For the text-containing cell, return its midpoint in [X, Y] coordinate format. 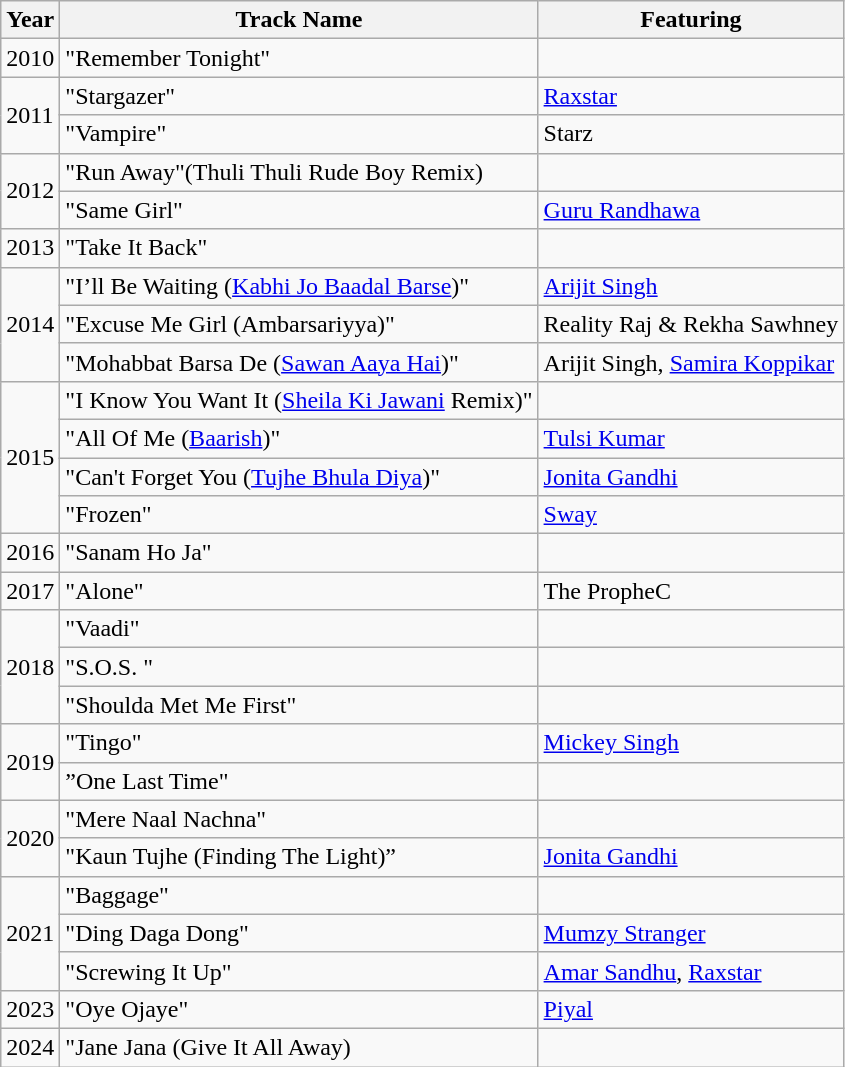
Year [30, 20]
Arijit Singh, Samira Koppikar [691, 362]
"Same Girl" [299, 210]
Guru Randhawa [691, 210]
2013 [30, 248]
"Kaun Tujhe (Finding The Light)” [299, 857]
”One Last Time" [299, 781]
"Can't Forget You (Tujhe Bhula Diya)" [299, 477]
2016 [30, 553]
2024 [30, 1047]
"Shoulda Met Me First" [299, 705]
2023 [30, 1009]
Tulsi Kumar [691, 438]
"Mohabbat Barsa De (Sawan Aaya Hai)" [299, 362]
Mickey Singh [691, 743]
"I Know You Want It (Sheila Ki Jawani Remix)" [299, 400]
"Ding Daga Dong" [299, 933]
Sway [691, 515]
Piyal [691, 1009]
"Alone" [299, 591]
"Frozen" [299, 515]
2014 [30, 324]
2015 [30, 457]
"Stargazer" [299, 96]
"All Of Me (Baarish)" [299, 438]
"Vaadi" [299, 629]
"Jane Jana (Give It All Away) [299, 1047]
"Tingo" [299, 743]
"Sanam Ho Ja" [299, 553]
"Baggage" [299, 895]
The PropheC [691, 591]
2020 [30, 838]
2017 [30, 591]
2019 [30, 762]
"Oye Ojaye" [299, 1009]
"Vampire" [299, 134]
Featuring [691, 20]
Starz [691, 134]
"I’ll Be Waiting (Kabhi Jo Baadal Barse)" [299, 286]
2011 [30, 115]
"Mere Naal Nachna" [299, 819]
"Take It Back" [299, 248]
Amar Sandhu, Raxstar [691, 971]
2021 [30, 933]
2012 [30, 191]
Mumzy Stranger [691, 933]
"Remember Tonight" [299, 58]
Reality Raj & Rekha Sawhney [691, 324]
Raxstar [691, 96]
"Screwing It Up" [299, 971]
Track Name [299, 20]
2010 [30, 58]
Arijit Singh [691, 286]
"Excuse Me Girl (Ambarsariyya)" [299, 324]
"S.O.S. " [299, 667]
"Run Away"(Thuli Thuli Rude Boy Remix) [299, 172]
2018 [30, 667]
